Determine the [x, y] coordinate at the center of the cell enclosing the given text.  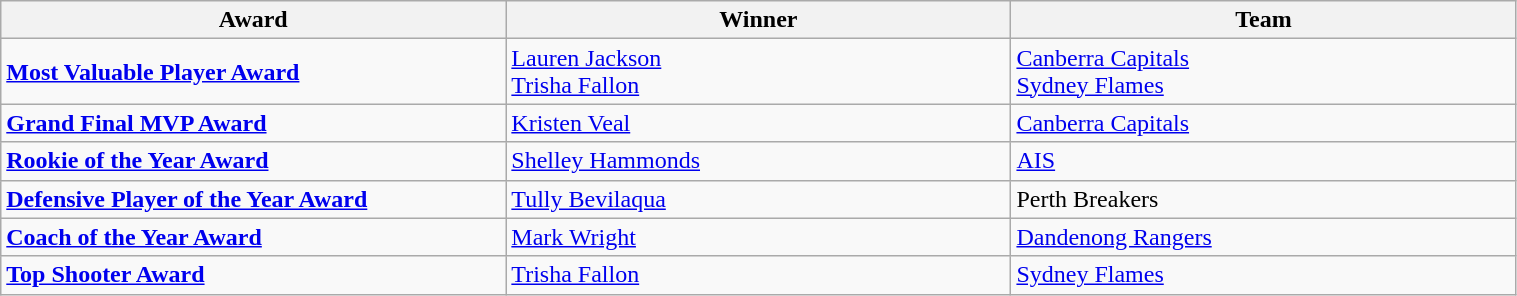
Trisha Fallon [758, 275]
Coach of the Year Award [254, 237]
Rookie of the Year Award [254, 161]
AIS [1264, 161]
Defensive Player of the Year Award [254, 199]
Grand Final MVP Award [254, 123]
Shelley Hammonds [758, 161]
Canberra CapitalsSydney Flames [1264, 72]
Canberra Capitals [1264, 123]
Tully Bevilaqua [758, 199]
Kristen Veal [758, 123]
Team [1264, 20]
Award [254, 20]
Top Shooter Award [254, 275]
Dandenong Rangers [1264, 237]
Winner [758, 20]
Perth Breakers [1264, 199]
Mark Wright [758, 237]
Most Valuable Player Award [254, 72]
Sydney Flames [1264, 275]
Lauren JacksonTrisha Fallon [758, 72]
